Capture the cell that displays the provided text and extract its (x, y) central coordinate. 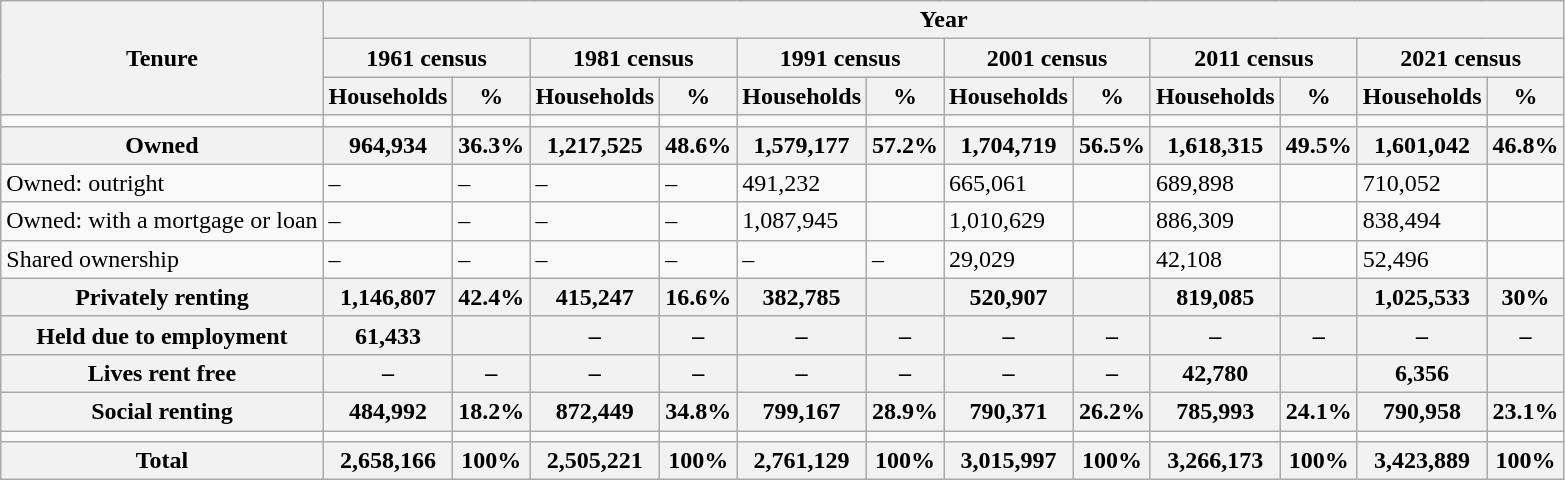
Tenure (162, 58)
Owned (162, 145)
42.4% (492, 297)
2,761,129 (802, 461)
34.8% (698, 411)
790,958 (1422, 411)
Owned: with a mortgage or loan (162, 221)
484,992 (388, 411)
48.6% (698, 145)
3,423,889 (1422, 461)
785,993 (1215, 411)
1,010,629 (1009, 221)
838,494 (1422, 221)
1,618,315 (1215, 145)
2011 census (1254, 58)
Lives rent free (162, 373)
1961 census (426, 58)
1991 census (840, 58)
16.6% (698, 297)
56.5% (1112, 145)
886,309 (1215, 221)
1,025,533 (1422, 297)
2,658,166 (388, 461)
520,907 (1009, 297)
Owned: outright (162, 183)
799,167 (802, 411)
6,356 (1422, 373)
Held due to employment (162, 335)
42,780 (1215, 373)
36.3% (492, 145)
57.2% (906, 145)
3,266,173 (1215, 461)
1,704,719 (1009, 145)
42,108 (1215, 259)
2001 census (1048, 58)
26.2% (1112, 411)
Social renting (162, 411)
61,433 (388, 335)
665,061 (1009, 183)
964,934 (388, 145)
23.1% (1526, 411)
689,898 (1215, 183)
Year (944, 20)
28.9% (906, 411)
1,146,807 (388, 297)
18.2% (492, 411)
49.5% (1318, 145)
52,496 (1422, 259)
872,449 (595, 411)
819,085 (1215, 297)
1981 census (634, 58)
30% (1526, 297)
1,087,945 (802, 221)
1,601,042 (1422, 145)
24.1% (1318, 411)
790,371 (1009, 411)
Total (162, 461)
46.8% (1526, 145)
1,579,177 (802, 145)
3,015,997 (1009, 461)
29,029 (1009, 259)
2021 census (1460, 58)
Shared ownership (162, 259)
1,217,525 (595, 145)
Privately renting (162, 297)
2,505,221 (595, 461)
382,785 (802, 297)
415,247 (595, 297)
491,232 (802, 183)
710,052 (1422, 183)
